Extract the [x, y] coordinate from the center of the cell holding the provided text.  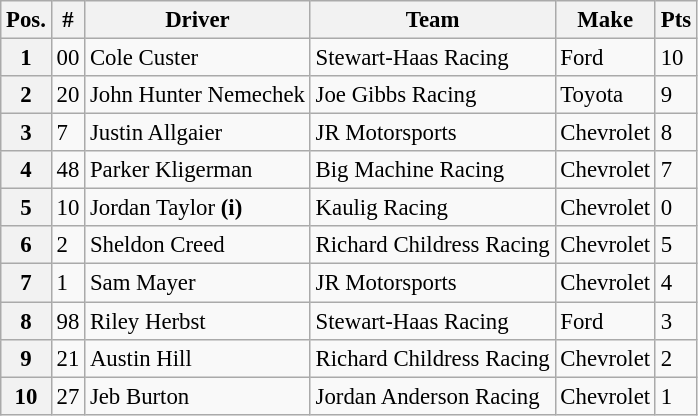
Riley Herbst [198, 321]
Jordan Anderson Racing [432, 396]
Big Machine Racing [432, 170]
Make [605, 20]
48 [68, 170]
Sheldon Creed [198, 245]
John Hunter Nemechek [198, 95]
27 [68, 396]
Parker Kligerman [198, 170]
Jordan Taylor (i) [198, 208]
Pos. [26, 20]
0 [676, 208]
00 [68, 58]
Team [432, 20]
Driver [198, 20]
21 [68, 358]
Pts [676, 20]
Justin Allgaier [198, 133]
Sam Mayer [198, 283]
20 [68, 95]
6 [26, 245]
Austin Hill [198, 358]
Cole Custer [198, 58]
Jeb Burton [198, 396]
Joe Gibbs Racing [432, 95]
98 [68, 321]
Kaulig Racing [432, 208]
# [68, 20]
Toyota [605, 95]
